Extract the (X, Y) coordinate from the center of the cell holding the provided text.  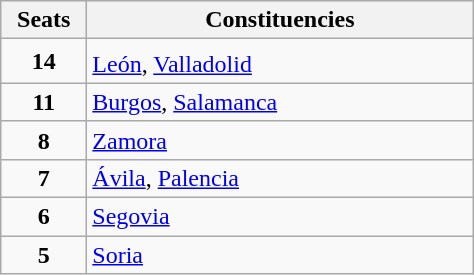
León, Valladolid (280, 62)
Constituencies (280, 20)
Ávila, Palencia (280, 178)
Zamora (280, 140)
5 (44, 255)
11 (44, 102)
7 (44, 178)
8 (44, 140)
6 (44, 217)
Soria (280, 255)
Seats (44, 20)
Segovia (280, 217)
14 (44, 62)
Burgos, Salamanca (280, 102)
